Pinpoint the cell where the given text exists, returning its (x, y) midpoint coordinate. 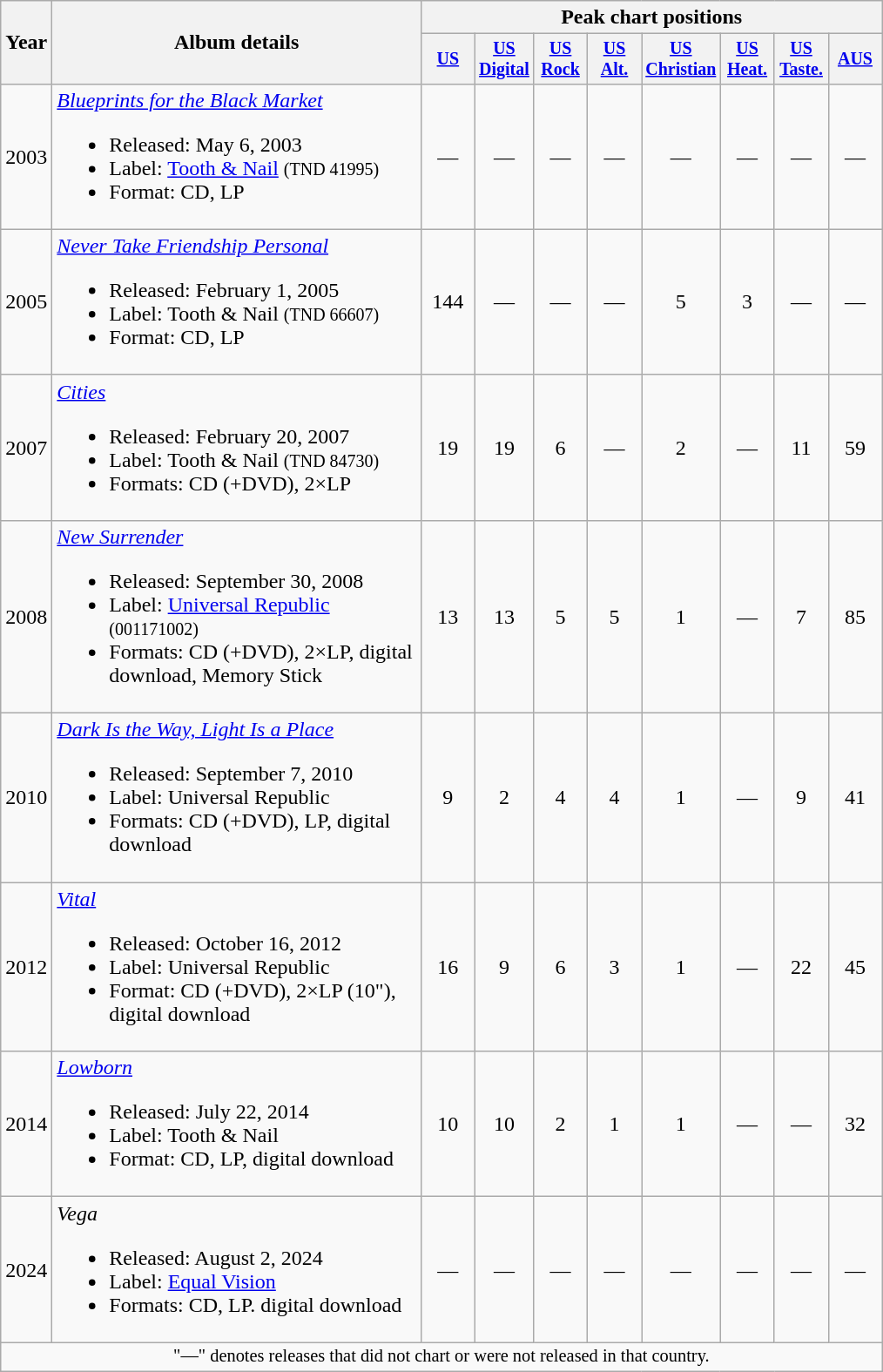
2024 (26, 1270)
VegaReleased: August 2, 2024Label: Equal VisionFormats: CD, LP. digital download (237, 1270)
2014 (26, 1124)
59 (855, 448)
16 (448, 967)
Album details (237, 43)
2008 (26, 617)
Never Take Friendship PersonalReleased: February 1, 2005Label: Tooth & Nail (TND 66607)Format: CD, LP (237, 301)
2007 (26, 448)
11 (801, 448)
AUS (855, 59)
2005 (26, 301)
45 (855, 967)
22 (801, 967)
USRock (561, 59)
"—" denotes releases that did not chart or were not released in that country. (441, 1357)
2010 (26, 798)
41 (855, 798)
CitiesReleased: February 20, 2007Label: Tooth & Nail (TND 84730)Formats: CD (+DVD), 2×LP (237, 448)
LowbornReleased: July 22, 2014Label: Tooth & NailFormat: CD, LP, digital download (237, 1124)
USDigital (503, 59)
USHeat. (747, 59)
USAlt. (615, 59)
7 (801, 617)
144 (448, 301)
USTaste. (801, 59)
VitalReleased: October 16, 2012Label: Universal RepublicFormat: CD (+DVD), 2×LP (10"), digital download (237, 967)
32 (855, 1124)
Year (26, 43)
Blueprints for the Black MarketReleased: May 6, 2003Label: Tooth & Nail (TND 41995)Format: CD, LP (237, 157)
USChristian (681, 59)
85 (855, 617)
Peak chart positions (651, 17)
2012 (26, 967)
Dark Is the Way, Light Is a PlaceReleased: September 7, 2010Label: Universal RepublicFormats: CD (+DVD), LP, digital download (237, 798)
US (448, 59)
New SurrenderReleased: September 30, 2008Label: Universal Republic (001171002)Formats: CD (+DVD), 2×LP, digital download, Memory Stick (237, 617)
2003 (26, 157)
